Determine the [X, Y] coordinate at the center of the cell enclosing the given text.  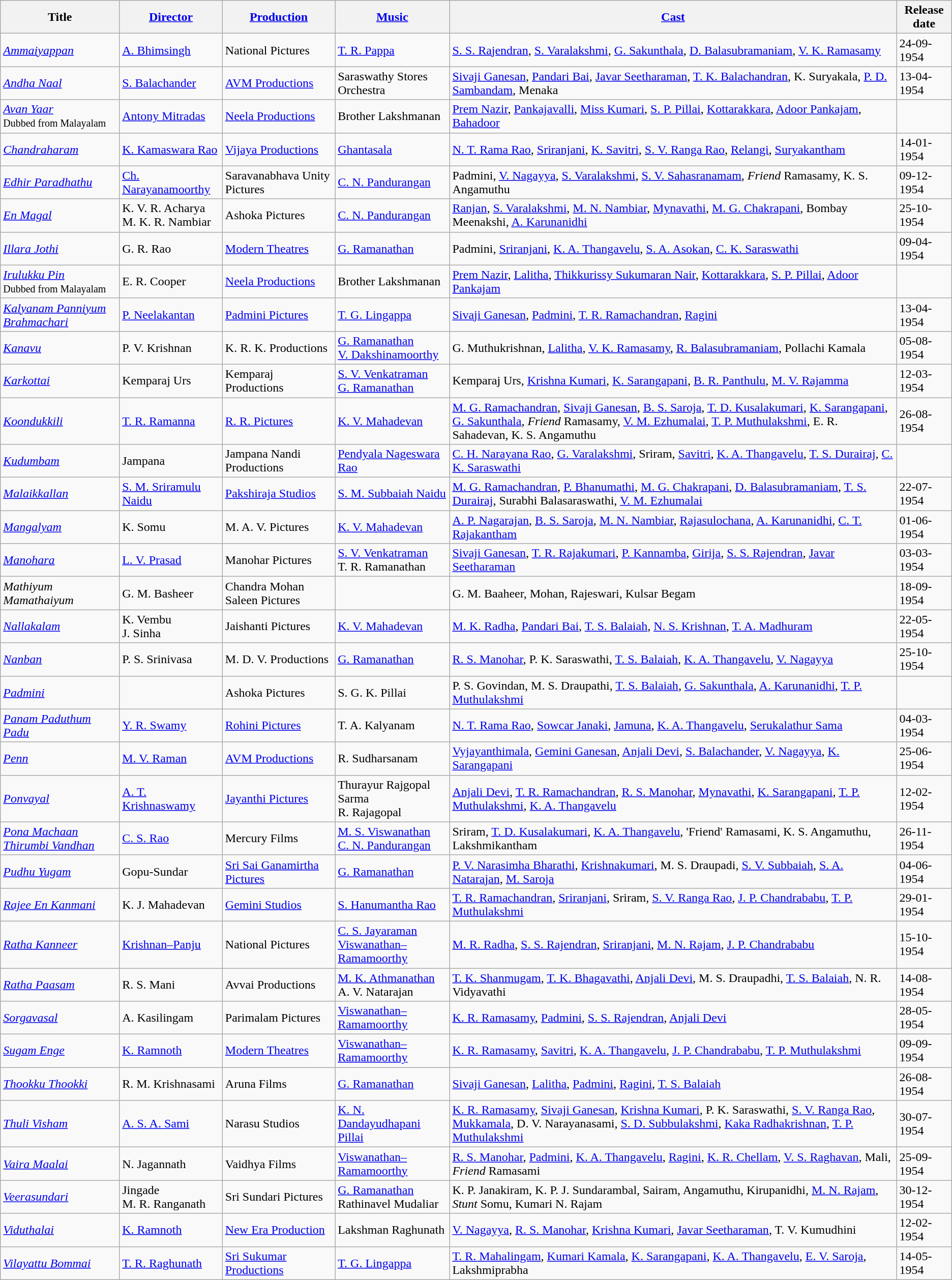
Pakshiraja Studios [279, 494]
S. M. Sriramulu Naidu [171, 494]
S. M. Subbaiah Naidu [393, 494]
G. RamanathanRathinavel Mudaliar [393, 1197]
T. R. Ramachandran, Sriranjani, Sriram, S. V. Ranga Rao, J. P. Chandrababu, T. P. Muthulakshmi [673, 904]
A. Bhimsingh [171, 50]
R. Sudharsanam [393, 759]
JingadeM. R. Ranganath [171, 1197]
09-09-1954 [924, 1051]
Sugam Enge [60, 1051]
Manohara [60, 560]
M. S. ViswanathanC. N. Pandurangan [393, 838]
14-01-1954 [924, 150]
R. S. Manohar, Padmini, K. A. Thangavelu, Ragini, K. R. Chellam, V. S. Raghavan, Mali, Friend Ramasami [673, 1164]
P. V. Krishnan [171, 348]
29-01-1954 [924, 904]
22-07-1954 [924, 494]
14-05-1954 [924, 1263]
New Era Production [279, 1230]
G. M. Baaheer, Mohan, Rajeswari, Kulsar Begam [673, 593]
Prem Nazir, Pankajavalli, Miss Kumari, S. P. Pillai, Kottarakkara, Adoor Pankajam, Bahadoor [673, 116]
Sivaji Ganesan, Pandari Bai, Javar Seetharaman, T. K. Balachandran, K. Suryakala, P. D. Sambandam, Menaka [673, 83]
25-09-1954 [924, 1164]
Vijaya Productions [279, 150]
Illara Jothi [60, 248]
Sri Sundari Pictures [279, 1197]
14-08-1954 [924, 985]
A. Kasilingam [171, 1018]
Penn [60, 759]
Aruna Films [279, 1084]
T. R. Raghunath [171, 1263]
30-12-1954 [924, 1197]
M. K. AthmanathanA. V. Natarajan [393, 985]
Sri Sai Ganamirtha Pictures [279, 872]
28-05-1954 [924, 1018]
Saravanabhava Unity Pictures [279, 182]
Jampana Nandi Productions [279, 461]
E. R. Cooper [171, 282]
Chandraharam [60, 150]
25-06-1954 [924, 759]
Pudhu Yugam [60, 872]
En Magal [60, 216]
Krishnan–Panju [171, 944]
K. R. K. Productions [279, 348]
M. R. Radha, S. S. Rajendran, Sriranjani, M. N. Rajam, J. P. Chandrababu [673, 944]
Ratha Paasam [60, 985]
Pendyala Nageswara Rao [393, 461]
Kanavu [60, 348]
Ranjan, S. Varalakshmi, M. N. Nambiar, Mynavathi, M. G. Chakrapani, Bombay Meenakshi, A. Karunanidhi [673, 216]
24-09-1954 [924, 50]
Music [393, 17]
R. S. Mani [171, 985]
Thuli Visham [60, 1124]
Mathiyum Mamathaiyum [60, 593]
K. N. Dandayudhapani Pillai [393, 1124]
Padmini [60, 693]
Sri Sukumar Productions [279, 1263]
Saraswathy Stores Orchestra [393, 83]
Sriram, T. D. Kusalakumari, K. A. Thangavelu, 'Friend' Ramasami, K. S. Angamuthu, Lakshmikantham [673, 838]
S. V. VenkatramanG. Ramanathan [393, 380]
Edhir Paradhathu [60, 182]
Viduthalai [60, 1230]
Thurayur Rajgopal SarmaR. Rajagopal [393, 798]
26-11-1954 [924, 838]
S. Hanumantha Rao [393, 904]
Ponvayal [60, 798]
15-10-1954 [924, 944]
M. V. Raman [171, 759]
K. P. Janakiram, K. P. J. Sundarambal, Sairam, Angamuthu, Kirupanidhi, M. N. Rajam, Stunt Somu, Kumari N. Rajam [673, 1197]
K. J. Mahadevan [171, 904]
K. Kamaswara Rao [171, 150]
R. R. Pictures [279, 421]
Title [60, 17]
04-03-1954 [924, 725]
K. Somu [171, 527]
Kemparaj Productions [279, 380]
Lakshman Raghunath [393, 1230]
M. K. Radha, Pandari Bai, T. S. Balaiah, N. S. Krishnan, T. A. Madhuram [673, 627]
M. D. V. Productions [279, 659]
01-06-1954 [924, 527]
G. RamanathanV. Dakshinamoorthy [393, 348]
M. G. Ramachandran, P. Bhanumathi, M. G. Chakrapani, D. Balasubramaniam, T. S. Durairaj, Surabhi Balasaraswathi, V. M. Ezhumalai [673, 494]
Antony Mitradas [171, 116]
Veerasundari [60, 1197]
22-05-1954 [924, 627]
A. T. Krishnaswamy [171, 798]
Thookku Thookki [60, 1084]
P. S. Srinivasa [171, 659]
Prem Nazir, Lalitha, Thikkurissy Sukumaran Nair, Kottarakkara, S. P. Pillai, Adoor Pankajam [673, 282]
S. G. K. Pillai [393, 693]
N. T. Rama Rao, Sowcar Janaki, Jamuna, K. A. Thangavelu, Serukalathur Sama [673, 725]
Vyjayanthimala, Gemini Ganesan, Anjali Devi, S. Balachander, V. Nagayya, K. Sarangapani [673, 759]
Nallakalam [60, 627]
Vaira Maalai [60, 1164]
T. R. Mahalingam, Kumari Kamala, K. Sarangapani, K. A. Thangavelu, E. V. Saroja, Lakshmiprabha [673, 1263]
Y. R. Swamy [171, 725]
N. Jagannath [171, 1164]
Jampana [171, 461]
Gemini Studios [279, 904]
K. R. Ramasamy, Savitri, K. A. Thangavelu, J. P. Chandrababu, T. P. Muthulakshmi [673, 1051]
L. V. Prasad [171, 560]
R. M. Krishnasami [171, 1084]
18-09-1954 [924, 593]
C. S. Rao [171, 838]
Sorgavasal [60, 1018]
K. R. Ramasamy, Padmini, S. S. Rajendran, Anjali Devi [673, 1018]
G. Muthukrishnan, Lalitha, V. K. Ramasamy, R. Balasubramaniam, Pollachi Kamala [673, 348]
Jayanthi Pictures [279, 798]
C. S. JayaramanViswanathan–Ramamoorthy [393, 944]
G. M. Basheer [171, 593]
Director [171, 17]
Rajee En Kanmani [60, 904]
Production [279, 17]
09-12-1954 [924, 182]
Kudumbam [60, 461]
S. V. VenkatramanT. R. Ramanathan [393, 560]
Vilayattu Bommai [60, 1263]
T. A. Kalyanam [393, 725]
Padmini, Sriranjani, K. A. Thangavelu, S. A. Asokan, C. K. Saraswathi [673, 248]
Irulukku PinDubbed from Malayalam [60, 282]
C. H. Narayana Rao, G. Varalakshmi, Sriram, Savitri, K. A. Thangavelu, T. S. Durairaj, C. K. Saraswathi [673, 461]
03-03-1954 [924, 560]
Avan YaarDubbed from Malayalam [60, 116]
Sivaji Ganesan, Lalitha, Padmini, Ragini, T. S. Balaiah [673, 1084]
P. S. Govindan, M. S. Draupathi, T. S. Balaiah, G. Sakunthala, A. Karunanidhi, T. P. Muthulakshmi [673, 693]
A. S. A. Sami [171, 1124]
Sivaji Ganesan, T. R. Rajakumari, P. Kannamba, Girija, S. S. Rajendran, Javar Seetharaman [673, 560]
Mangalyam [60, 527]
N. T. Rama Rao, Sriranjani, K. Savitri, S. V. Ranga Rao, Relangi, Suryakantham [673, 150]
Mercury Films [279, 838]
S. S. Rajendran, S. Varalakshmi, G. Sakunthala, D. Balasubramaniam, V. K. Ramasamy [673, 50]
T. R. Ramanna [171, 421]
12-03-1954 [924, 380]
K. V. R. AcharyaM. K. R. Nambiar [171, 216]
Andha Naal [60, 83]
09-04-1954 [924, 248]
Ch. Narayanamoorthy [171, 182]
Sivaji Ganesan, Padmini, T. R. Ramachandran, Ragini [673, 314]
S. Balachander [171, 83]
Panam Paduthum Padu [60, 725]
R. S. Manohar, P. K. Saraswathi, T. S. Balaiah, K. A. Thangavelu, V. Nagayya [673, 659]
Cast [673, 17]
Rohini Pictures [279, 725]
Anjali Devi, T. R. Ramachandran, R. S. Manohar, Mynavathi, K. Sarangapani, T. P. Muthulakshmi, K. A. Thangavelu [673, 798]
Kemparaj Urs, Krishna Kumari, K. Sarangapani, B. R. Panthulu, M. V. Rajamma [673, 380]
Pona Machaan Thirumbi Vandhan [60, 838]
Kemparaj Urs [171, 380]
V. Nagayya, R. S. Manohar, Krishna Kumari, Javar Seetharaman, T. V. Kumudhini [673, 1230]
Parimalam Pictures [279, 1018]
Padmini, V. Nagayya, S. Varalakshmi, S. V. Sahasranamam, Friend Ramasamy, K. S. Angamuthu [673, 182]
T. K. Shanmugam, T. K. Bhagavathi, Anjali Devi, M. S. Draupadhi, T. S. Balaiah, N. R. Vidyavathi [673, 985]
Vaidhya Films [279, 1164]
K. VembuJ. Sinha [171, 627]
P. V. Narasimha Bharathi, Krishnakumari, M. S. Draupadi, S. V. Subbaiah, S. A. Natarajan, M. Saroja [673, 872]
Padmini Pictures [279, 314]
Nanban [60, 659]
Malaikkallan [60, 494]
04-06-1954 [924, 872]
Ratha Kanneer [60, 944]
G. R. Rao [171, 248]
Avvai Productions [279, 985]
Ammaiyappan [60, 50]
Manohar Pictures [279, 560]
05-08-1954 [924, 348]
Koondukkili [60, 421]
Release date [924, 17]
Ghantasala [393, 150]
Narasu Studios [279, 1124]
Karkottai [60, 380]
Chandra Mohan Saleen Pictures [279, 593]
P. Neelakantan [171, 314]
30-07-1954 [924, 1124]
T. R. Pappa [393, 50]
A. P. Nagarajan, B. S. Saroja, M. N. Nambiar, Rajasulochana, A. Karunanidhi, C. T. Rajakantham [673, 527]
M. A. V. Pictures [279, 527]
Kalyanam Panniyum Brahmachari [60, 314]
Jaishanti Pictures [279, 627]
Gopu-Sundar [171, 872]
